Scan for the cell matching the given text and deliver its [x, y] coordinate at center. 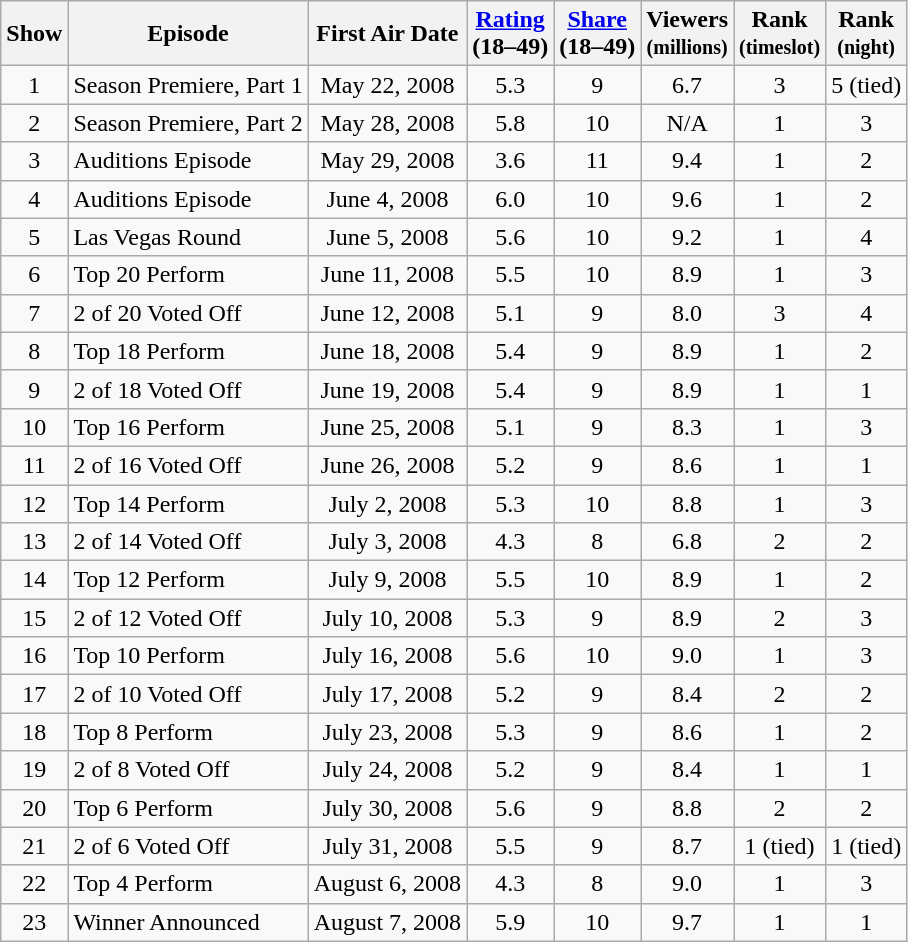
9.6 [688, 199]
2 of 6 Voted Off [188, 846]
July 23, 2008 [387, 732]
8.3 [688, 427]
May 22, 2008 [387, 85]
20 [34, 808]
8.7 [688, 846]
Top 10 Perform [188, 656]
July 3, 2008 [387, 542]
May 29, 2008 [387, 161]
July 30, 2008 [387, 808]
July 2, 2008 [387, 503]
Top 6 Perform [188, 808]
2 of 20 Voted Off [188, 313]
June 12, 2008 [387, 313]
August 7, 2008 [387, 922]
July 17, 2008 [387, 694]
Top 20 Perform [188, 275]
8.0 [688, 313]
2 of 14 Voted Off [188, 542]
6 [34, 275]
Show [34, 34]
13 [34, 542]
Season Premiere, Part 1 [188, 85]
July 31, 2008 [387, 846]
Top 16 Perform [188, 427]
June 4, 2008 [387, 199]
July 10, 2008 [387, 618]
22 [34, 884]
6.0 [510, 199]
9.2 [688, 237]
June 18, 2008 [387, 351]
2 of 18 Voted Off [188, 389]
Viewers(millions) [688, 34]
2 of 16 Voted Off [188, 465]
July 24, 2008 [387, 770]
Top 18 Perform [188, 351]
Episode [188, 34]
Rating(18–49) [510, 34]
Las Vegas Round [188, 237]
3.6 [510, 161]
June 11, 2008 [387, 275]
Rank(night) [866, 34]
Top 12 Perform [188, 580]
2 of 12 Voted Off [188, 618]
9.4 [688, 161]
15 [34, 618]
June 19, 2008 [387, 389]
Top 4 Perform [188, 884]
2 of 10 Voted Off [188, 694]
17 [34, 694]
5.8 [510, 123]
Winner Announced [188, 922]
August 6, 2008 [387, 884]
12 [34, 503]
21 [34, 846]
June 25, 2008 [387, 427]
Season Premiere, Part 2 [188, 123]
Share(18–49) [598, 34]
23 [34, 922]
2 of 8 Voted Off [188, 770]
6.8 [688, 542]
First Air Date [387, 34]
N/A [688, 123]
Top 8 Perform [188, 732]
19 [34, 770]
July 9, 2008 [387, 580]
14 [34, 580]
16 [34, 656]
5 (tied) [866, 85]
June 5, 2008 [387, 237]
Rank(timeslot) [780, 34]
Top 14 Perform [188, 503]
May 28, 2008 [387, 123]
5 [34, 237]
9.7 [688, 922]
6.7 [688, 85]
18 [34, 732]
7 [34, 313]
July 16, 2008 [387, 656]
5.9 [510, 922]
June 26, 2008 [387, 465]
